From the cell containing the given text, extract its center point as [x, y] coordinate. 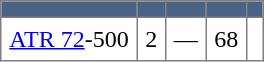
68 [226, 39]
2 [151, 39]
ATR 72-500 [69, 39]
— [185, 39]
